Determine the (x, y) coordinate at the center of the cell enclosing the given text.  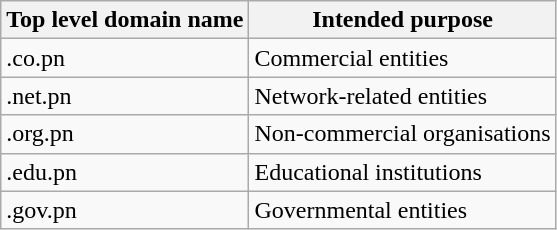
.net.pn (125, 96)
Top level domain name (125, 20)
.gov.pn (125, 210)
.co.pn (125, 58)
Commercial entities (402, 58)
Educational institutions (402, 172)
Governmental entities (402, 210)
Network-related entities (402, 96)
.edu.pn (125, 172)
Non-commercial organisations (402, 134)
.org.pn (125, 134)
Intended purpose (402, 20)
